For the text-containing cell, return its midpoint in [X, Y] coordinate format. 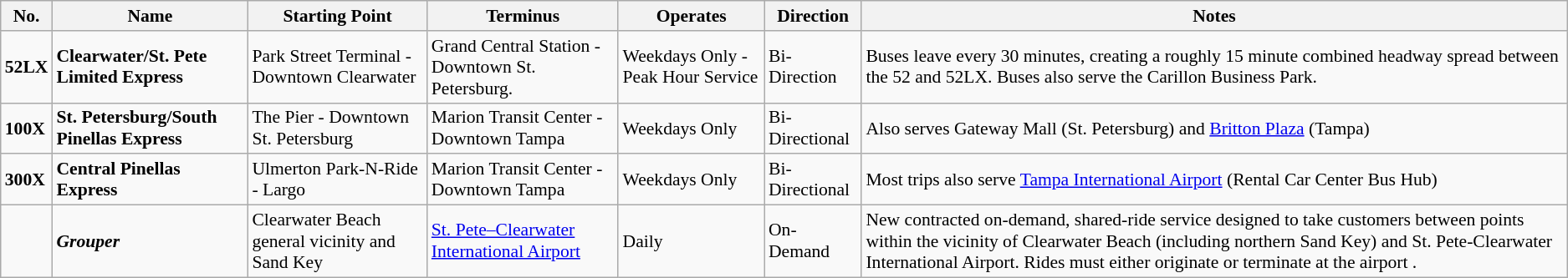
Most trips also serve Tampa International Airport (Rental Car Center Bus Hub) [1214, 180]
Bi-Direction [813, 67]
Grand Central Station - Downtown St. Petersburg. [524, 67]
No. [27, 16]
300X [27, 180]
Terminus [524, 16]
Also serves Gateway Mall (St. Petersburg) and Britton Plaza (Tampa) [1214, 129]
Starting Point [337, 16]
Park Street Terminal - Downtown Clearwater [337, 67]
Notes [1214, 16]
St. Petersburg/South Pinellas Express [150, 129]
On-Demand [813, 242]
100X [27, 129]
Daily [691, 242]
Clearwater Beach general vicinity and Sand Key [337, 242]
Central Pinellas Express [150, 180]
Weekdays Only - Peak Hour Service [691, 67]
Clearwater/St. Pete Limited Express [150, 67]
Operates [691, 16]
Name [150, 16]
52LX [27, 67]
The Pier - Downtown St. Petersburg [337, 129]
Ulmerton Park-N-Ride - Largo [337, 180]
Grouper [150, 242]
Direction [813, 16]
St. Pete–Clearwater International Airport [524, 242]
